For the text-containing cell, return its midpoint in (X, Y) coordinate format. 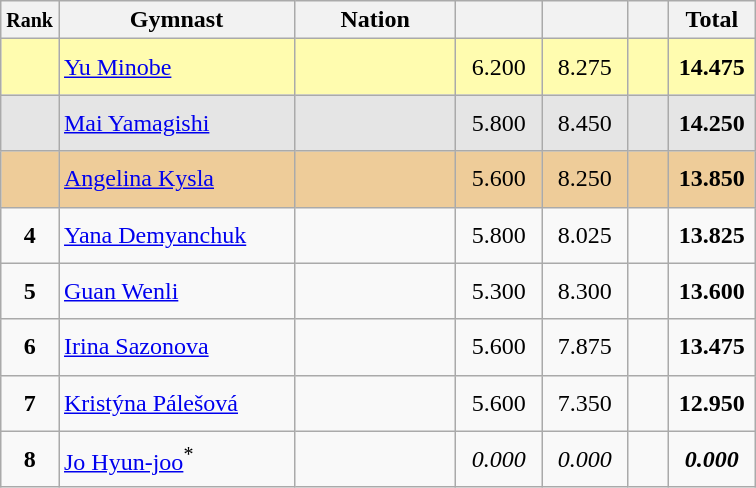
Gymnast (176, 20)
8.250 (585, 179)
Nation (376, 20)
14.250 (712, 123)
Irina Sazonova (176, 347)
8.275 (585, 67)
7.875 (585, 347)
13.475 (712, 347)
8 (30, 459)
Kristýna Pálešová (176, 403)
4 (30, 235)
5.300 (499, 291)
Guan Wenli (176, 291)
Yu Minobe (176, 67)
5 (30, 291)
13.850 (712, 179)
6.200 (499, 67)
13.600 (712, 291)
8.300 (585, 291)
6 (30, 347)
Rank (30, 20)
7.350 (585, 403)
Jo Hyun-joo* (176, 459)
14.475 (712, 67)
13.825 (712, 235)
7 (30, 403)
Angelina Kysla (176, 179)
Mai Yamagishi (176, 123)
Yana Demyanchuk (176, 235)
8.450 (585, 123)
8.025 (585, 235)
12.950 (712, 403)
Total (712, 20)
